Find where the given text appears and provide that cell's center as [X, Y] coordinate. 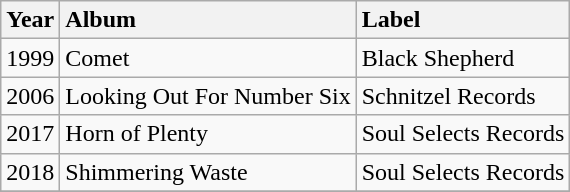
2006 [30, 96]
Comet [208, 58]
Label [463, 20]
Shimmering Waste [208, 172]
1999 [30, 58]
2017 [30, 134]
Schnitzel Records [463, 96]
Year [30, 20]
Horn of Plenty [208, 134]
Black Shepherd [463, 58]
Album [208, 20]
Looking Out For Number Six [208, 96]
2018 [30, 172]
